Scan for the cell matching the given text and deliver its [X, Y] coordinate at center. 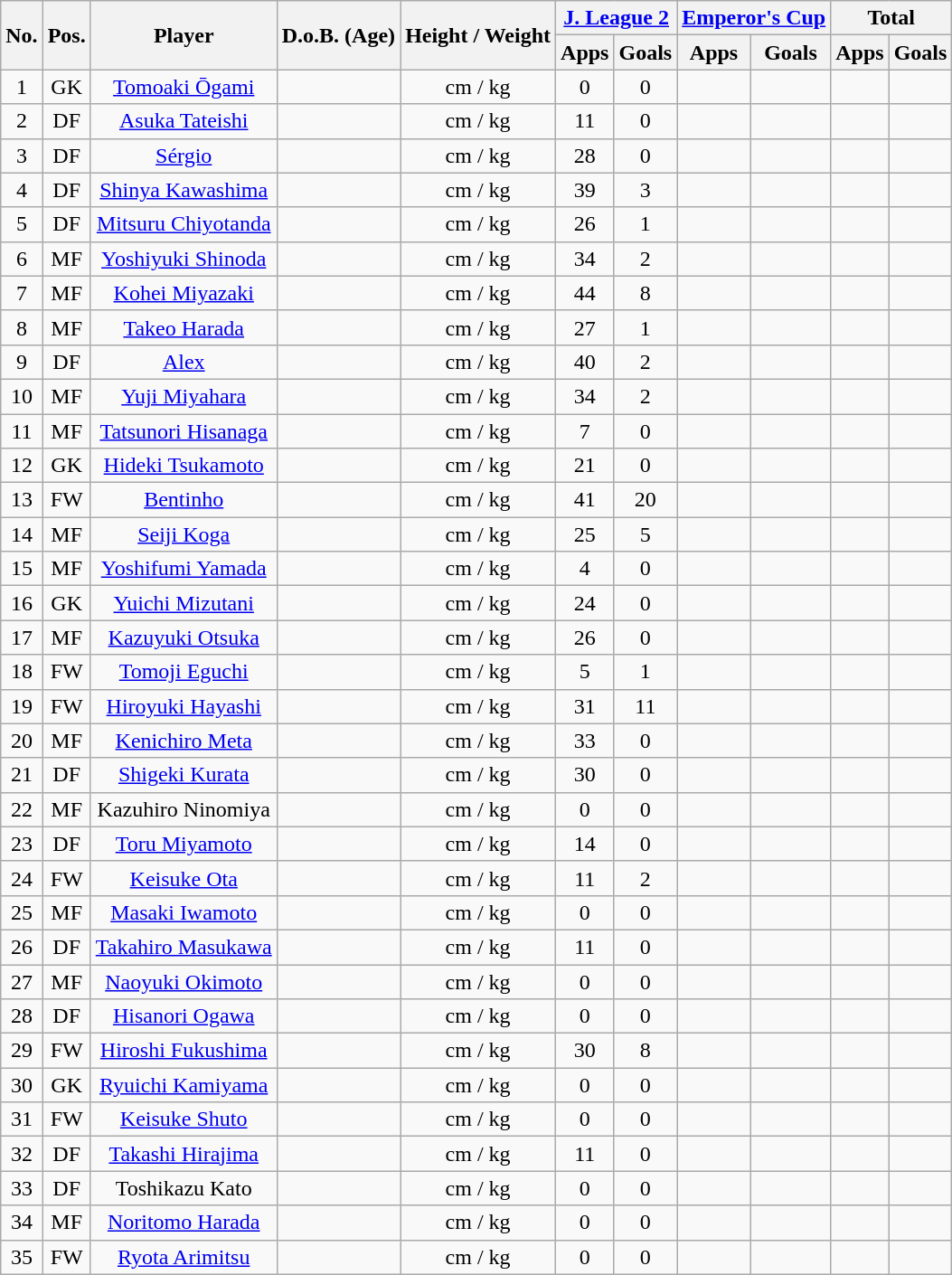
40 [585, 362]
13 [22, 500]
Toru Miyamoto [184, 844]
Bentinho [184, 500]
10 [22, 396]
Pos. [67, 35]
18 [22, 672]
Ryota Arimitsu [184, 1257]
Yuichi Mizutani [184, 603]
No. [22, 35]
D.o.B. (Age) [338, 35]
Ryuichi Kamiyama [184, 1085]
17 [22, 637]
Takashi Hirajima [184, 1154]
12 [22, 466]
Alex [184, 362]
Kazuhiro Ninomiya [184, 809]
Kohei Miyazaki [184, 293]
Keisuke Ota [184, 878]
Toshikazu Kato [184, 1188]
16 [22, 603]
Asuka Tateishi [184, 121]
9 [22, 362]
Kenichiro Meta [184, 741]
44 [585, 293]
39 [585, 190]
6 [22, 259]
Takahiro Masukawa [184, 947]
Height / Weight [478, 35]
32 [22, 1154]
Total [891, 18]
Noritomo Harada [184, 1223]
Hideki Tsukamoto [184, 466]
Hiroshi Fukushima [184, 1051]
Shigeki Kurata [184, 775]
15 [22, 569]
Shinya Kawashima [184, 190]
Takeo Harada [184, 327]
Yoshiyuki Shinoda [184, 259]
Hisanori Ogawa [184, 1016]
41 [585, 500]
Tatsunori Hisanaga [184, 431]
29 [22, 1051]
Hiroyuki Hayashi [184, 706]
Naoyuki Okimoto [184, 981]
35 [22, 1257]
22 [22, 809]
Tomoaki Ōgami [184, 87]
Seiji Koga [184, 534]
Mitsuru Chiyotanda [184, 224]
Player [184, 35]
Yoshifumi Yamada [184, 569]
23 [22, 844]
J. League 2 [617, 18]
Kazuyuki Otsuka [184, 637]
Tomoji Eguchi [184, 672]
Emperor's Cup [754, 18]
19 [22, 706]
Keisuke Shuto [184, 1119]
Masaki Iwamoto [184, 912]
Yuji Miyahara [184, 396]
Sérgio [184, 156]
